Identify which cell holds the provided text, then report its [X, Y] central coordinate. 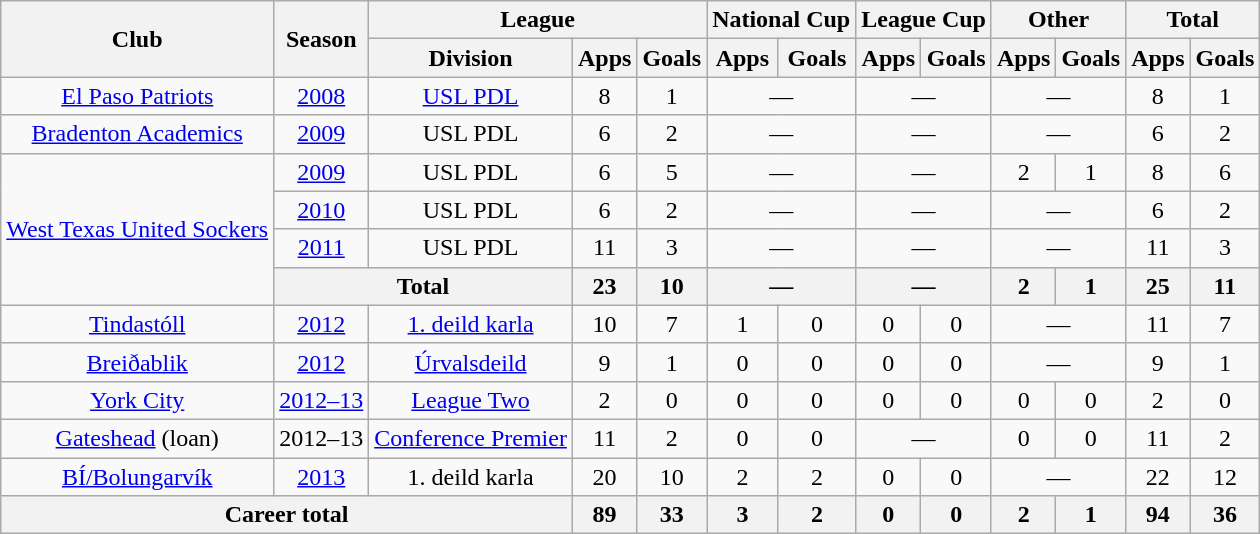
League Cup [924, 20]
Úrvalsdeild [471, 362]
Career total [287, 515]
Club [138, 39]
El Paso Patriots [138, 96]
Gateshead (loan) [138, 438]
Tindastóll [138, 324]
33 [672, 515]
Conference Premier [471, 438]
Division [471, 58]
12 [1225, 477]
25 [1158, 286]
23 [604, 286]
National Cup [782, 20]
94 [1158, 515]
89 [604, 515]
Season [322, 39]
Bradenton Academics [138, 134]
Other [1058, 20]
League Two [471, 400]
Breiðablik [138, 362]
West Texas United Sockers [138, 229]
22 [1158, 477]
York City [138, 400]
5 [672, 172]
2013 [322, 477]
BÍ/Bolungarvík [138, 477]
36 [1225, 515]
20 [604, 477]
2010 [322, 210]
2008 [322, 96]
2011 [322, 248]
League [538, 20]
